Capture the cell that displays the provided text and extract its (x, y) central coordinate. 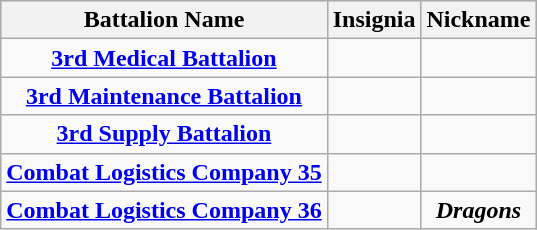
3rd Supply Battalion (164, 134)
Battalion Name (164, 20)
Dragons (478, 210)
Combat Logistics Company 36 (164, 210)
Combat Logistics Company 35 (164, 172)
Insignia (374, 20)
Nickname (478, 20)
3rd Medical Battalion (164, 58)
3rd Maintenance Battalion (164, 96)
